Provide the (X, Y) coordinate of the cell's center where the given text is located.  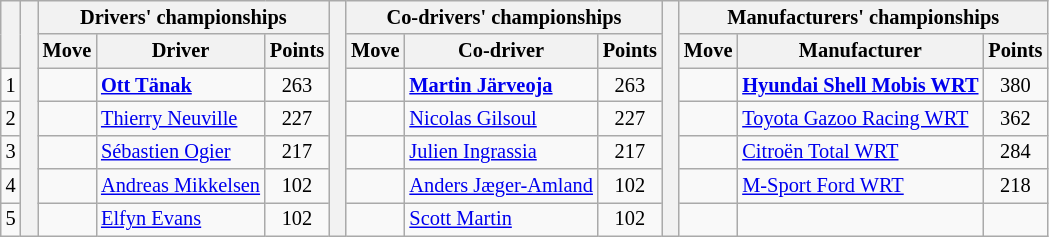
Co-driver (500, 51)
5 (11, 219)
Martin Järveoja (500, 85)
Toyota Gazoo Racing WRT (860, 118)
Andreas Mikkelsen (180, 186)
4 (11, 186)
Manufacturers' championships (863, 17)
380 (1015, 85)
Drivers' championships (184, 17)
Anders Jæger-Amland (500, 186)
218 (1015, 186)
Thierry Neuville (180, 118)
Manufacturer (860, 51)
Citroën Total WRT (860, 152)
Hyundai Shell Mobis WRT (860, 85)
Sébastien Ogier (180, 152)
1 (11, 85)
Ott Tänak (180, 85)
284 (1015, 152)
Julien Ingrassia (500, 152)
362 (1015, 118)
3 (11, 152)
Driver (180, 51)
M-Sport Ford WRT (860, 186)
Scott Martin (500, 219)
2 (11, 118)
Co-drivers' championships (504, 17)
Elfyn Evans (180, 219)
Nicolas Gilsoul (500, 118)
